Search for the cell housing the specified text and yield its [x, y] center coordinate. 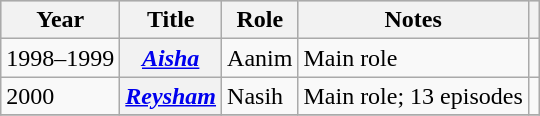
Reysham [171, 96]
Main role [413, 58]
Nasih [260, 96]
Role [260, 20]
1998–1999 [60, 58]
2000 [60, 96]
Year [60, 20]
Main role; 13 episodes [413, 96]
Title [171, 20]
Aisha [171, 58]
Notes [413, 20]
Aanim [260, 58]
